Identify which cell holds the provided text, then report its [x, y] central coordinate. 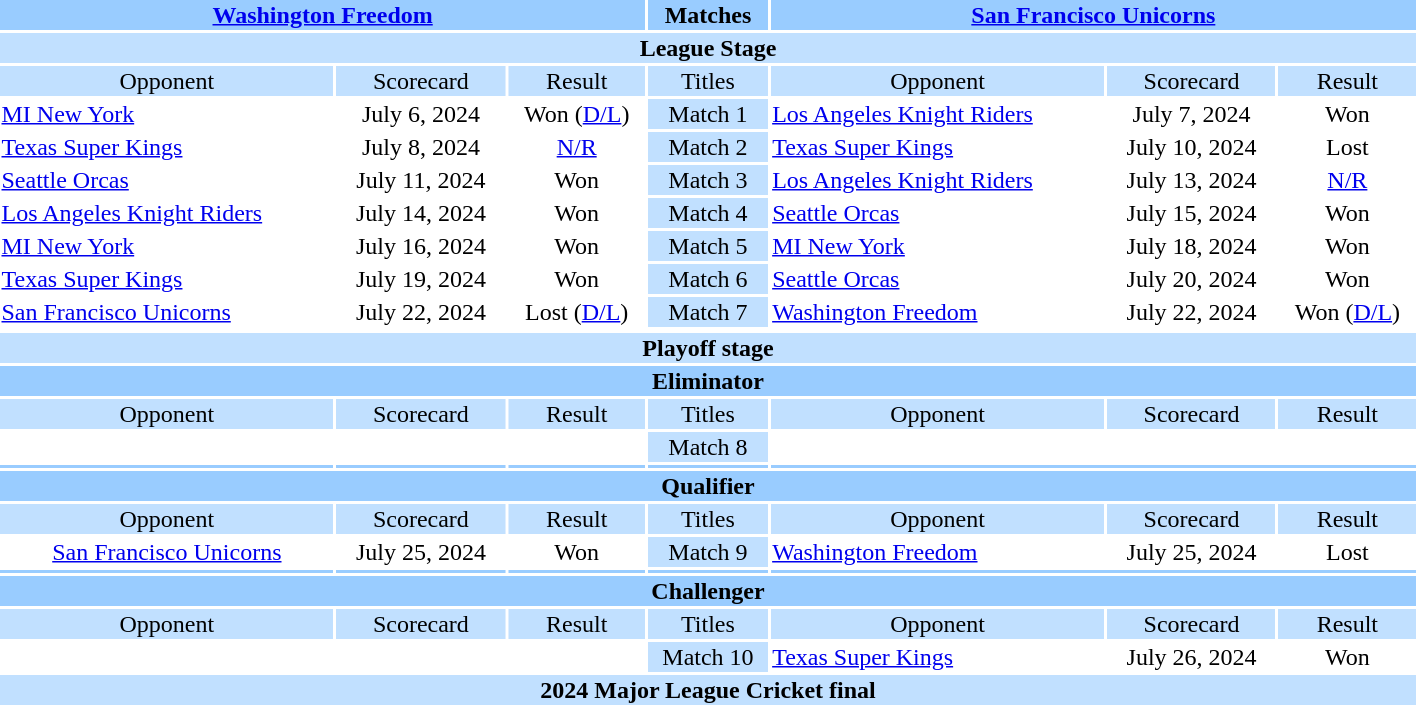
Match 5 [708, 246]
July 6, 2024 [421, 114]
Match 4 [708, 213]
Match 2 [708, 147]
July 16, 2024 [421, 246]
Match 6 [708, 279]
League Stage [708, 48]
Lost (D/L) [576, 312]
Playoff stage [708, 348]
July 8, 2024 [421, 147]
2024 Major League Cricket final [708, 690]
Challenger [708, 591]
Eliminator [708, 381]
July 15, 2024 [1191, 213]
Match 9 [708, 552]
July 13, 2024 [1191, 180]
July 20, 2024 [1191, 279]
Match 1 [708, 114]
July 26, 2024 [1191, 657]
Matches [708, 15]
Qualifier [708, 486]
July 7, 2024 [1191, 114]
July 14, 2024 [421, 213]
July 19, 2024 [421, 279]
July 18, 2024 [1191, 246]
Match 3 [708, 180]
Match 7 [708, 312]
Match 8 [708, 447]
July 10, 2024 [1191, 147]
Match 10 [708, 657]
July 11, 2024 [421, 180]
